From the cell containing the given text, extract its center point as [X, Y] coordinate. 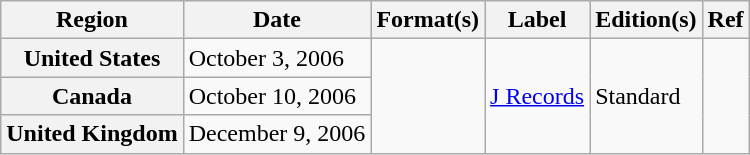
Date [277, 20]
Edition(s) [646, 20]
Canada [92, 96]
J Records [538, 96]
Ref [726, 20]
October 3, 2006 [277, 58]
Label [538, 20]
Format(s) [428, 20]
Standard [646, 96]
Region [92, 20]
United Kingdom [92, 134]
December 9, 2006 [277, 134]
October 10, 2006 [277, 96]
United States [92, 58]
